Detect which cell encompasses the target text, then output its (x, y) center coordinate. 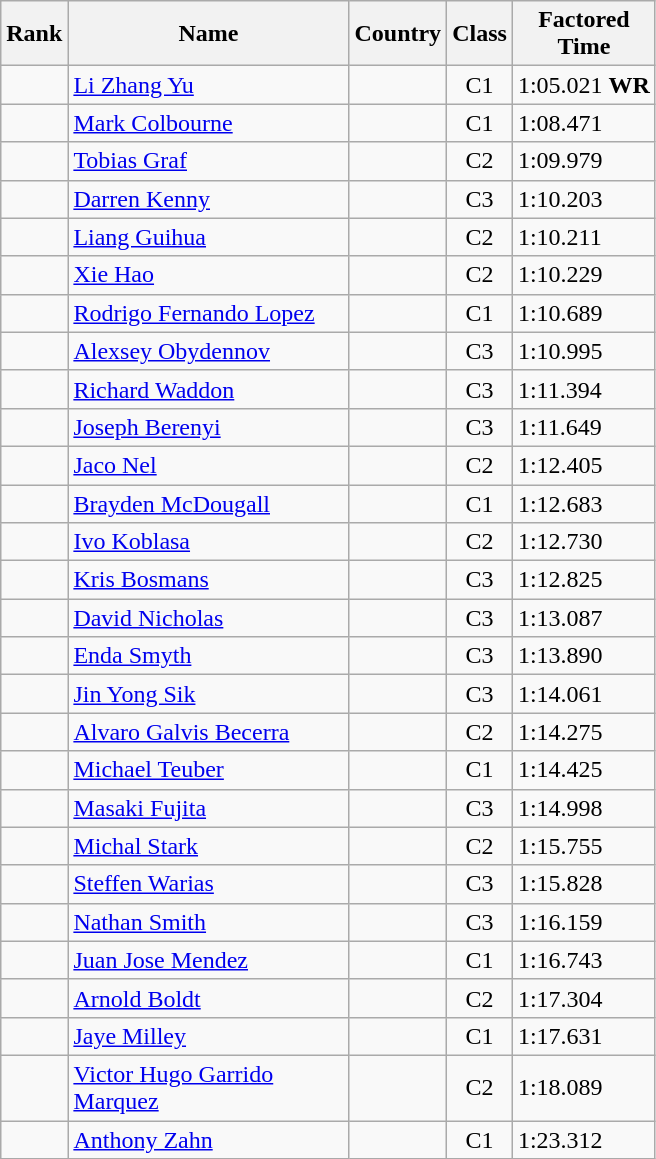
1:14.275 (584, 732)
Alvaro Galvis Becerra (208, 732)
Rank (34, 34)
1:14.061 (584, 694)
Name (208, 34)
1:13.890 (584, 656)
Richard Waddon (208, 389)
Jin Yong Sik (208, 694)
Alexsey Obydennov (208, 351)
1:14.425 (584, 770)
David Nicholas (208, 618)
1:15.755 (584, 846)
Steffen Warias (208, 884)
Juan Jose Mendez (208, 960)
1:11.649 (584, 427)
1:12.825 (584, 580)
1:10.211 (584, 237)
1:15.828 (584, 884)
1:13.087 (584, 618)
1:10.689 (584, 313)
Kris Bosmans (208, 580)
1:10.203 (584, 199)
Enda Smyth (208, 656)
1:16.159 (584, 922)
Masaki Fujita (208, 808)
Victor Hugo Garrido Marquez (208, 1088)
Darren Kenny (208, 199)
1:10.229 (584, 275)
Country (398, 34)
1:10.995 (584, 351)
1:08.471 (584, 123)
FactoredTime (584, 34)
1:11.394 (584, 389)
Michael Teuber (208, 770)
1:05.021 WR (584, 85)
Brayden McDougall (208, 503)
Class (480, 34)
1:17.631 (584, 1036)
Arnold Boldt (208, 998)
1:17.304 (584, 998)
Tobias Graf (208, 161)
Liang Guihua (208, 237)
Jaco Nel (208, 465)
1:16.743 (584, 960)
Michal Stark (208, 846)
1:12.683 (584, 503)
Li Zhang Yu (208, 85)
Nathan Smith (208, 922)
Jaye Milley (208, 1036)
Xie Hao (208, 275)
1:18.089 (584, 1088)
1:23.312 (584, 1139)
Joseph Berenyi (208, 427)
Anthony Zahn (208, 1139)
1:09.979 (584, 161)
1:14.998 (584, 808)
Mark Colbourne (208, 123)
Ivo Koblasa (208, 542)
Rodrigo Fernando Lopez (208, 313)
1:12.730 (584, 542)
1:12.405 (584, 465)
